Detect which cell encompasses the target text, then output its (x, y) center coordinate. 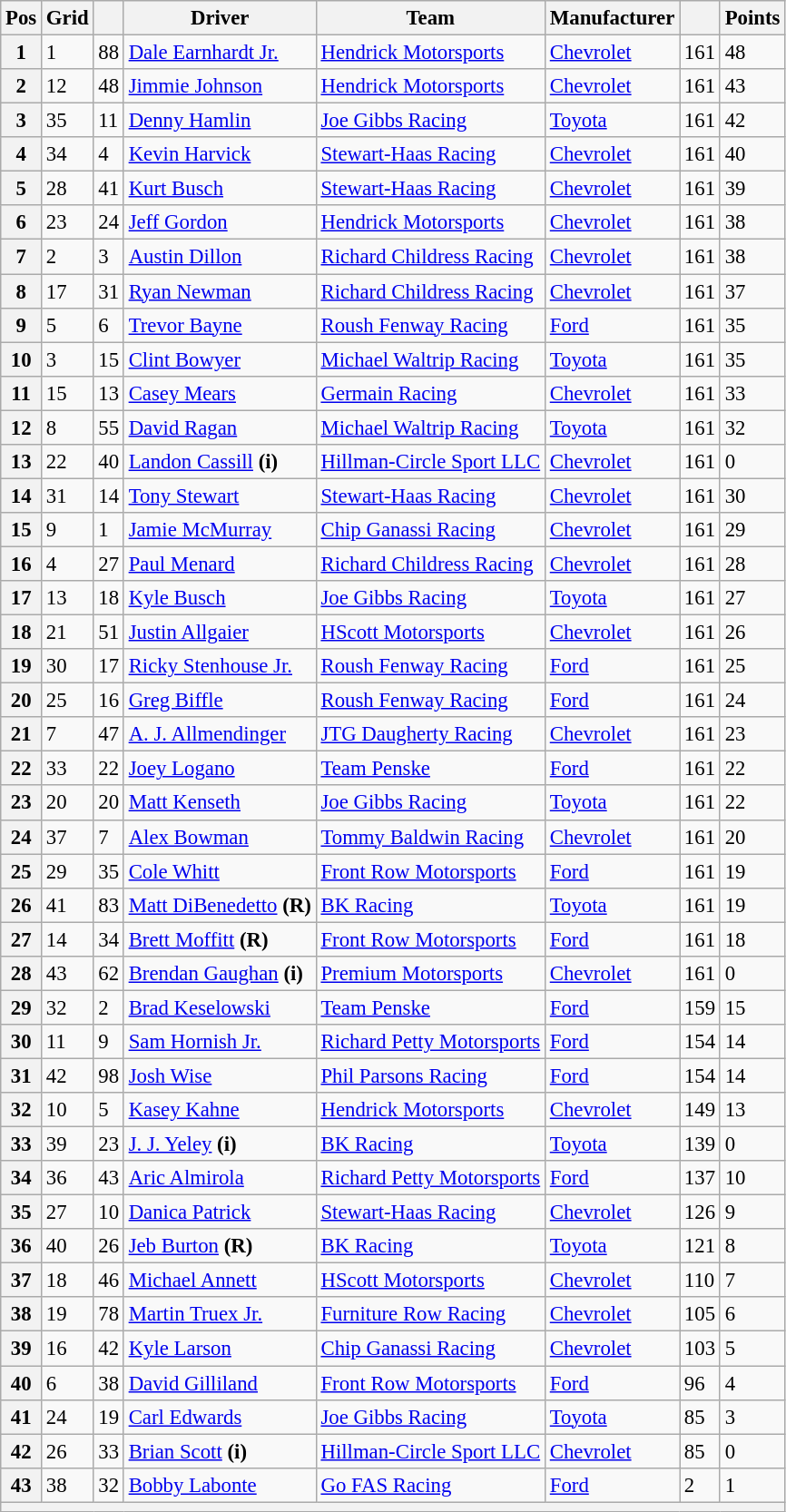
78 (109, 1315)
Greg Biffle (220, 701)
Carl Edwards (220, 1417)
J. J. Yeley (i) (220, 1144)
51 (109, 633)
Justin Allgaier (220, 633)
121 (701, 1246)
Team (430, 18)
David Ragan (220, 427)
Jeff Gordon (220, 222)
Manufacturer (612, 18)
Austin Dillon (220, 257)
Bobby Labonte (220, 1485)
Brendan Gaughan (i) (220, 974)
149 (701, 1110)
Ricky Stenhouse Jr. (220, 666)
Brett Moffitt (R) (220, 939)
Tony Stewart (220, 496)
Kyle Larson (220, 1349)
Tommy Baldwin Racing (430, 837)
Kevin Harvick (220, 154)
Joey Logano (220, 769)
98 (109, 1075)
Jamie McMurray (220, 530)
Kurt Busch (220, 189)
105 (701, 1315)
Points (752, 18)
139 (701, 1144)
Sam Hornish Jr. (220, 1042)
Pos (22, 18)
62 (109, 974)
Danica Patrick (220, 1213)
83 (109, 905)
96 (701, 1383)
Furniture Row Racing (430, 1315)
Brian Scott (i) (220, 1451)
Grid (67, 18)
Cole Whitt (220, 871)
Driver (220, 18)
137 (701, 1178)
Matt Kenseth (220, 803)
Matt DiBenedetto (R) (220, 905)
Clint Bowyer (220, 359)
Michael Annett (220, 1281)
Phil Parsons Racing (430, 1075)
Paul Menard (220, 564)
Dale Earnhardt Jr. (220, 53)
Jeb Burton (R) (220, 1246)
Brad Keselowski (220, 1007)
Josh Wise (220, 1075)
46 (109, 1281)
110 (701, 1281)
Landon Cassill (i) (220, 462)
126 (701, 1213)
Ryan Newman (220, 291)
JTG Daugherty Racing (430, 734)
Kasey Kahne (220, 1110)
Go FAS Racing (430, 1485)
Jimmie Johnson (220, 86)
David Gilliland (220, 1383)
Casey Mears (220, 393)
Trevor Bayne (220, 325)
55 (109, 427)
103 (701, 1349)
47 (109, 734)
159 (701, 1007)
Premium Motorsports (430, 974)
A. J. Allmendinger (220, 734)
Martin Truex Jr. (220, 1315)
Kyle Busch (220, 598)
Denny Hamlin (220, 121)
Aric Almirola (220, 1178)
Germain Racing (430, 393)
Alex Bowman (220, 837)
88 (109, 53)
